Scan for the cell matching the given text and deliver its (X, Y) coordinate at center. 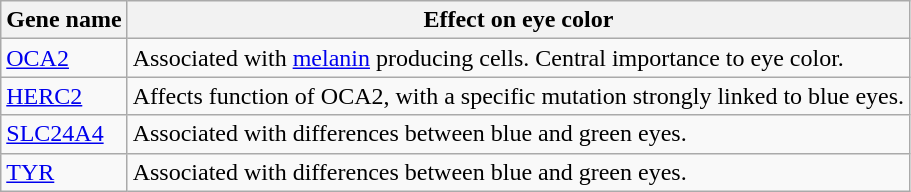
Associated with melanin producing cells. Central importance to eye color. (518, 58)
Gene name (64, 20)
TYR (64, 172)
OCA2 (64, 58)
Affects function of OCA2, with a specific mutation strongly linked to blue eyes. (518, 96)
HERC2 (64, 96)
SLC24A4 (64, 134)
Effect on eye color (518, 20)
